For the text-containing cell, return its midpoint in [x, y] coordinate format. 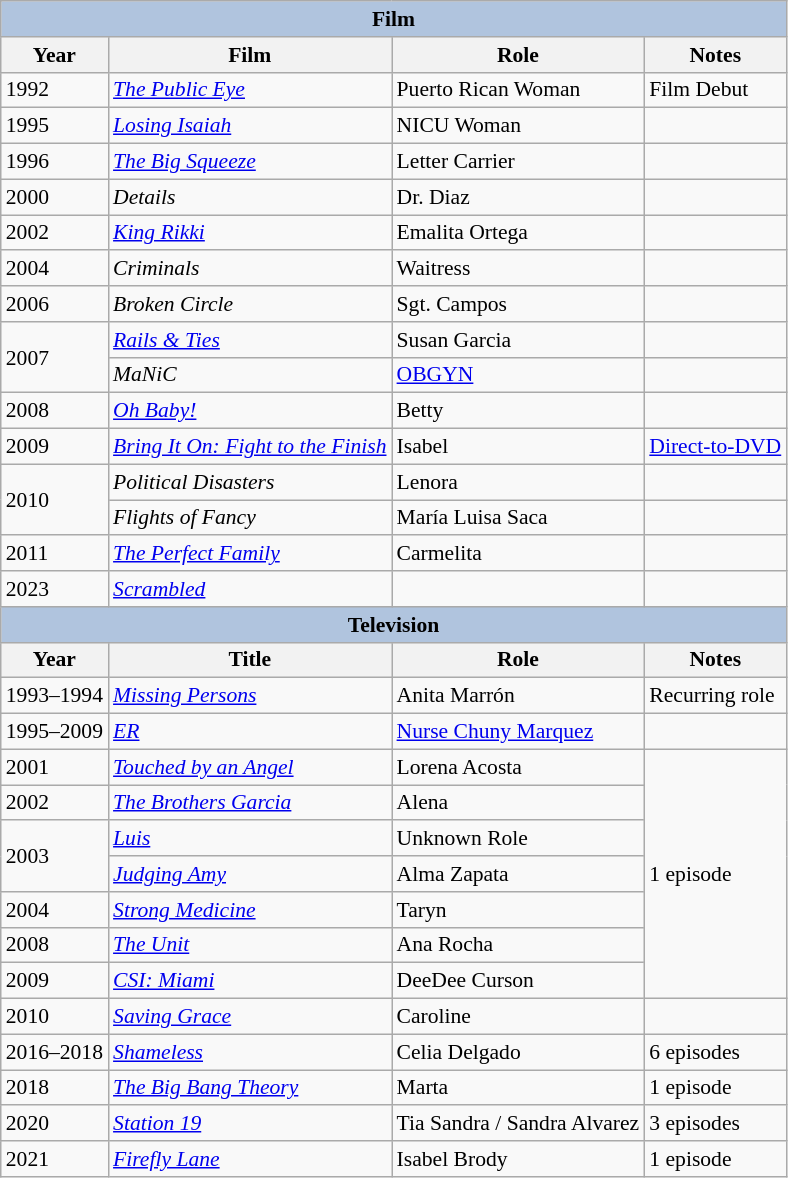
Caroline [518, 1017]
Station 19 [250, 1124]
Ana Rocha [518, 945]
Waitress [518, 269]
Isabel [518, 447]
2000 [54, 197]
Celia Delgado [518, 1052]
Lorena Acosta [518, 767]
Shameless [250, 1052]
Tia Sandra / Sandra Alvarez [518, 1124]
Recurring role [715, 696]
2003 [54, 856]
2006 [54, 304]
The Perfect Family [250, 554]
María Luisa Saca [518, 518]
The Public Eye [250, 90]
2023 [54, 589]
The Unit [250, 945]
Luis [250, 839]
Scrambled [250, 589]
Losing Isaiah [250, 126]
Touched by an Angel [250, 767]
ER [250, 732]
Taryn [518, 910]
Judging Amy [250, 874]
Anita Marrón [518, 696]
The Big Bang Theory [250, 1088]
NICU Woman [518, 126]
Oh Baby! [250, 411]
2018 [54, 1088]
1996 [54, 162]
Dr. Diaz [518, 197]
Puerto Rican Woman [518, 90]
Film Debut [715, 90]
CSI: Miami [250, 981]
Criminals [250, 269]
Carmelita [518, 554]
Letter Carrier [518, 162]
Lenora [518, 482]
Flights of Fancy [250, 518]
1993–1994 [54, 696]
Direct-to-DVD [715, 447]
Nurse Chuny Marquez [518, 732]
Sgt. Campos [518, 304]
Emalita Ortega [518, 233]
The Big Squeeze [250, 162]
1992 [54, 90]
Television [394, 625]
Marta [518, 1088]
2007 [54, 358]
2016–2018 [54, 1052]
Rails & Ties [250, 340]
OBGYN [518, 375]
Missing Persons [250, 696]
2021 [54, 1159]
1995 [54, 126]
Isabel Brody [518, 1159]
Betty [518, 411]
King Rikki [250, 233]
Broken Circle [250, 304]
Susan Garcia [518, 340]
3 episodes [715, 1124]
MaNiC [250, 375]
1995–2009 [54, 732]
DeeDee Curson [518, 981]
Title [250, 660]
The Brothers Garcia [250, 803]
2011 [54, 554]
Bring It On: Fight to the Finish [250, 447]
Alma Zapata [518, 874]
Firefly Lane [250, 1159]
2020 [54, 1124]
6 episodes [715, 1052]
Details [250, 197]
Saving Grace [250, 1017]
Unknown Role [518, 839]
Alena [518, 803]
Political Disasters [250, 482]
2001 [54, 767]
Strong Medicine [250, 910]
